Output the (X, Y) coordinate of the center of the cell containing the given text.  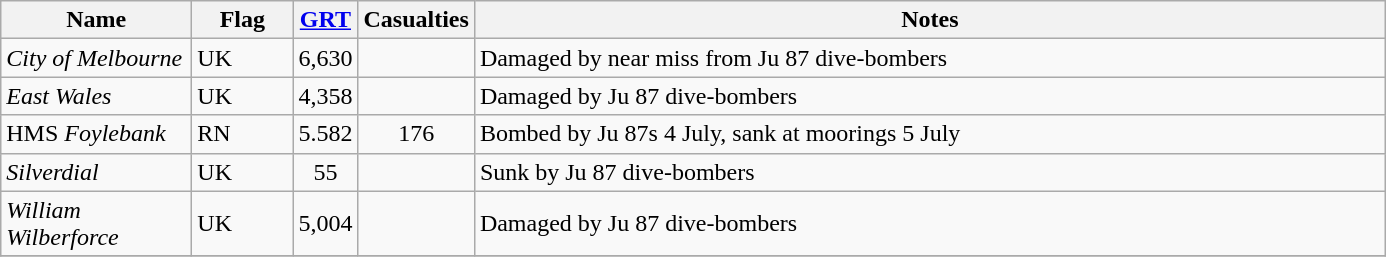
Sunk by Ju 87 dive-bombers (930, 172)
Silverdial (96, 172)
Name (96, 20)
RN (242, 134)
5,004 (326, 224)
176 (416, 134)
William Wilberforce (96, 224)
Notes (930, 20)
4,358 (326, 96)
Casualties (416, 20)
6,630 (326, 58)
Damaged by near miss from Ju 87 dive-bombers (930, 58)
Bombed by Ju 87s 4 July, sank at moorings 5 July (930, 134)
East Wales (96, 96)
55 (326, 172)
5.582 (326, 134)
GRT (326, 20)
Flag (242, 20)
City of Melbourne (96, 58)
HMS Foylebank (96, 134)
